Return (X, Y) of the center of cell containing provided text 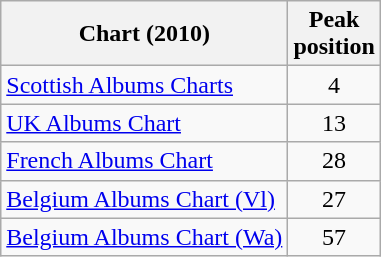
UK Albums Chart (144, 123)
57 (334, 237)
Chart (2010) (144, 34)
French Albums Chart (144, 161)
27 (334, 199)
Scottish Albums Charts (144, 85)
4 (334, 85)
Peakposition (334, 34)
Belgium Albums Chart (Wa) (144, 237)
Belgium Albums Chart (Vl) (144, 199)
13 (334, 123)
28 (334, 161)
